Return the (x, y) coordinate for the center point of the cell that contains the specified text.  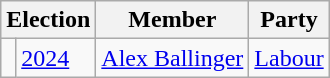
Member (172, 20)
Party (289, 20)
Labour (289, 58)
2024 (56, 58)
Election (48, 20)
Alex Ballinger (172, 58)
